Return the [x, y] coordinate for the center point of the cell that contains the specified text.  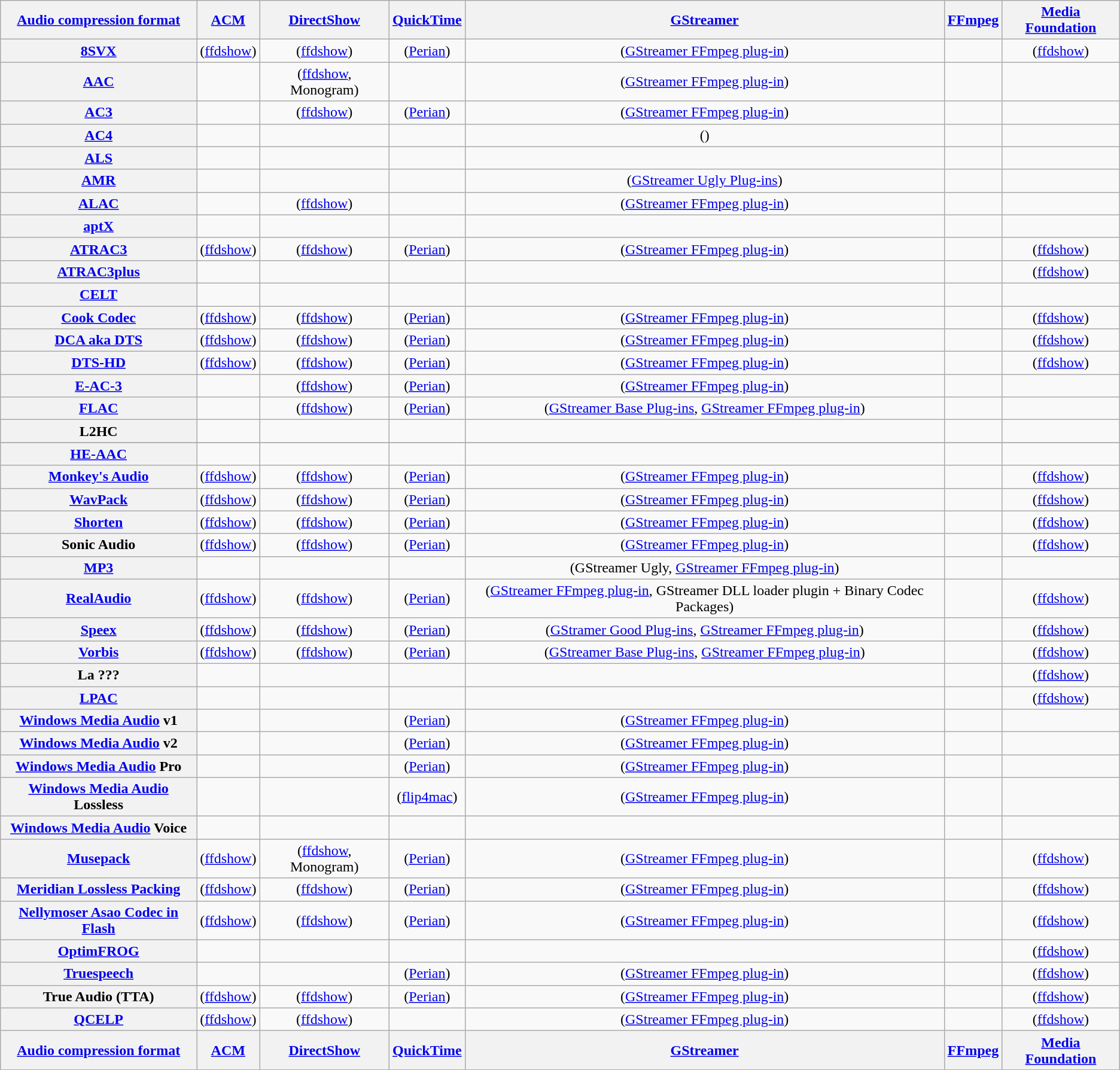
Shorten [99, 522]
ATRAC3plus [99, 272]
aptX [99, 226]
True Audio (TTA) [99, 996]
Nellymoser Asao Codec in Flash [99, 920]
AC4 [99, 135]
DTS-HD [99, 363]
ATRAC3 [99, 249]
RealAudio [99, 598]
La ??? [99, 675]
DCA aka DTS [99, 340]
Windows Media Audio Lossless [99, 797]
8SVX [99, 51]
AMR [99, 181]
(GStramer Good Plug-ins, GStreamer FFmpeg plug-in) [705, 629]
CELT [99, 294]
(GStreamer FFmpeg plug-in, GStreamer DLL loader plugin + Binary Codec Packages) [705, 598]
OptimFROG [99, 951]
Vorbis [99, 652]
Cook Codec [99, 318]
Windows Media Audio v1 [99, 721]
AAC [99, 81]
L2HC [99, 431]
Truespeech [99, 974]
Meridian Lossless Packing [99, 889]
ALS [99, 158]
FLAC [99, 409]
(GStreamer Ugly Plug-ins) [705, 181]
Monkey's Audio [99, 477]
ALAC [99, 203]
(GStreamer Ugly, GStreamer FFmpeg plug-in) [705, 568]
(flip4mac) [427, 797]
E-AC-3 [99, 386]
QCELP [99, 1019]
Windows Media Audio v2 [99, 743]
LPAC [99, 698]
Windows Media Audio Pro [99, 766]
WavPack [99, 499]
AC3 [99, 112]
MP3 [99, 568]
Windows Media Audio Voice [99, 828]
() [705, 135]
Speex [99, 629]
Sonic Audio [99, 545]
Musepack [99, 859]
HE-AAC [99, 454]
